From the cell containing the given text, extract its center point as (x, y) coordinate. 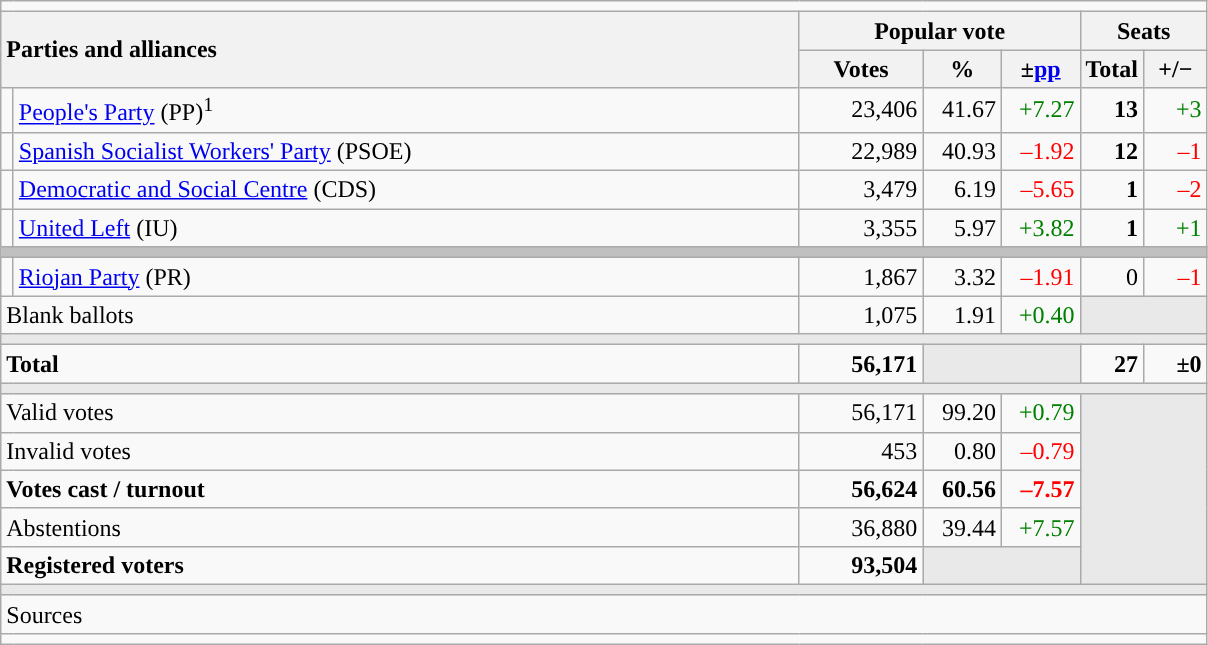
453 (861, 451)
23,406 (861, 110)
22,989 (861, 151)
+3 (1176, 110)
+7.57 (1040, 527)
1.91 (962, 315)
+1 (1176, 228)
Seats (1144, 31)
56,624 (861, 489)
+3.82 (1040, 228)
1,867 (861, 277)
5.97 (962, 228)
1,075 (861, 315)
±pp (1040, 69)
3.32 (962, 277)
+7.27 (1040, 110)
Abstentions (400, 527)
±0 (1176, 364)
Spanish Socialist Workers' Party (PSOE) (406, 151)
0.80 (962, 451)
–1.91 (1040, 277)
27 (1112, 364)
Invalid votes (400, 451)
Democratic and Social Centre (CDS) (406, 190)
–1.92 (1040, 151)
3,479 (861, 190)
Sources (604, 614)
Votes cast / turnout (400, 489)
People's Party (PP)1 (406, 110)
United Left (IU) (406, 228)
Registered voters (400, 565)
+0.79 (1040, 413)
–5.65 (1040, 190)
12 (1112, 151)
6.19 (962, 190)
Parties and alliances (400, 50)
+/− (1176, 69)
3,355 (861, 228)
13 (1112, 110)
+0.40 (1040, 315)
39.44 (962, 527)
Votes (861, 69)
–2 (1176, 190)
60.56 (962, 489)
40.93 (962, 151)
41.67 (962, 110)
Blank ballots (400, 315)
93,504 (861, 565)
0 (1112, 277)
Riojan Party (PR) (406, 277)
36,880 (861, 527)
Valid votes (400, 413)
Popular vote (940, 31)
% (962, 69)
–7.57 (1040, 489)
99.20 (962, 413)
–0.79 (1040, 451)
